Detect which cell encompasses the target text, then output its [X, Y] center coordinate. 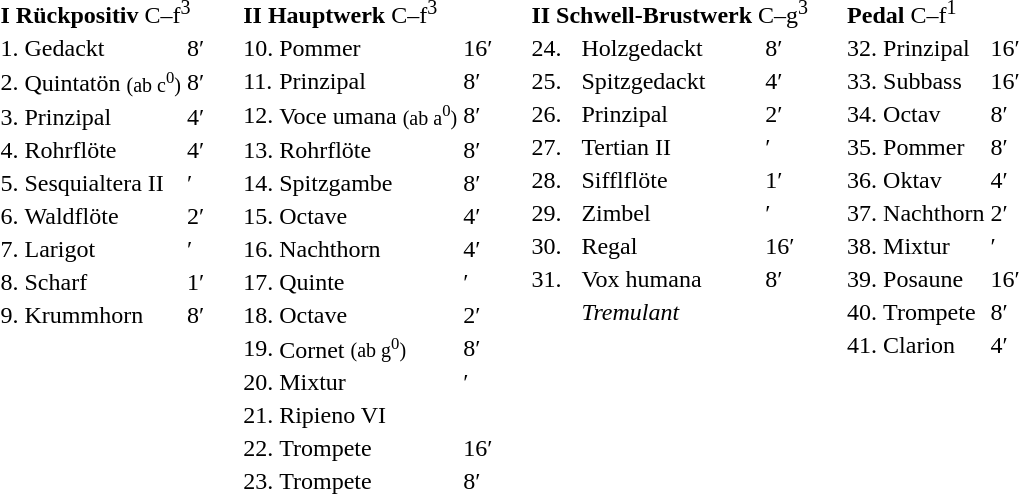
Cornet (ab g0) [368, 349]
24. [554, 48]
37. [862, 213]
Krummhorn [102, 315]
40. [862, 312]
22. [258, 449]
Oktav [934, 180]
39. [862, 279]
Octav [934, 114]
18. [258, 315]
Posaune [934, 279]
41. [862, 345]
Vox humana [670, 279]
Zimbel [670, 213]
Sifflflöte [670, 180]
28. [554, 180]
27. [554, 147]
30. [554, 246]
Sesquialtera II [102, 183]
13. [258, 150]
33. [862, 81]
26. [554, 114]
21. [258, 416]
31. [554, 279]
15. [258, 216]
11. [258, 81]
Quinte [368, 282]
Larigot [102, 249]
10. [258, 48]
Spitzgedackt [670, 81]
19. [258, 349]
16. [258, 249]
Holzgedackt [670, 48]
34. [862, 114]
12. [258, 115]
Voce umana (ab a0) [368, 115]
20. [258, 383]
Spitzgambe [368, 183]
14. [258, 183]
Regal [670, 246]
Tremulant [670, 312]
Quintatön (ab c0) [102, 82]
Gedackt [102, 48]
Tertian II [670, 147]
36. [862, 180]
Clarion [934, 345]
35. [862, 147]
Subbass [934, 81]
17. [258, 282]
32. [862, 48]
25. [554, 81]
Waldflöte [102, 216]
38. [862, 246]
Ripieno VI [368, 416]
Scharf [102, 282]
29. [554, 213]
